Scan for the cell matching the given text and deliver its [x, y] coordinate at center. 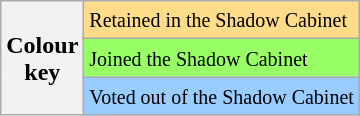
Voted out of the Shadow Cabinet [222, 96]
Joined the Shadow Cabinet [222, 58]
Retained in the Shadow Cabinet [222, 20]
Colourkey [42, 58]
